Capture the cell that displays the provided text and extract its [x, y] central coordinate. 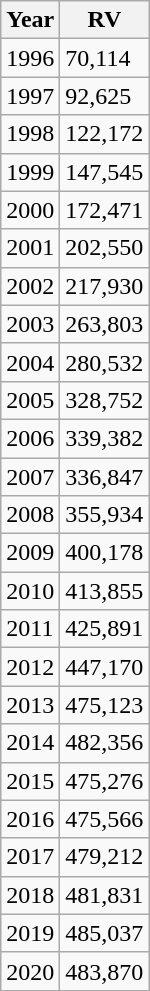
Year [30, 20]
2001 [30, 248]
328,752 [104, 400]
2000 [30, 210]
122,172 [104, 134]
263,803 [104, 324]
147,545 [104, 172]
2012 [30, 667]
400,178 [104, 553]
2013 [30, 705]
217,930 [104, 286]
2004 [30, 362]
413,855 [104, 591]
2010 [30, 591]
92,625 [104, 96]
447,170 [104, 667]
70,114 [104, 58]
RV [104, 20]
336,847 [104, 477]
1996 [30, 58]
2007 [30, 477]
339,382 [104, 438]
475,276 [104, 781]
2016 [30, 819]
479,212 [104, 857]
482,356 [104, 743]
1999 [30, 172]
2019 [30, 933]
2014 [30, 743]
475,123 [104, 705]
2015 [30, 781]
483,870 [104, 971]
1997 [30, 96]
2003 [30, 324]
481,831 [104, 895]
475,566 [104, 819]
355,934 [104, 515]
2009 [30, 553]
280,532 [104, 362]
2011 [30, 629]
425,891 [104, 629]
2008 [30, 515]
2018 [30, 895]
1998 [30, 134]
172,471 [104, 210]
2002 [30, 286]
202,550 [104, 248]
485,037 [104, 933]
2006 [30, 438]
2005 [30, 400]
2017 [30, 857]
2020 [30, 971]
